Return [x, y] of the center of cell containing provided text 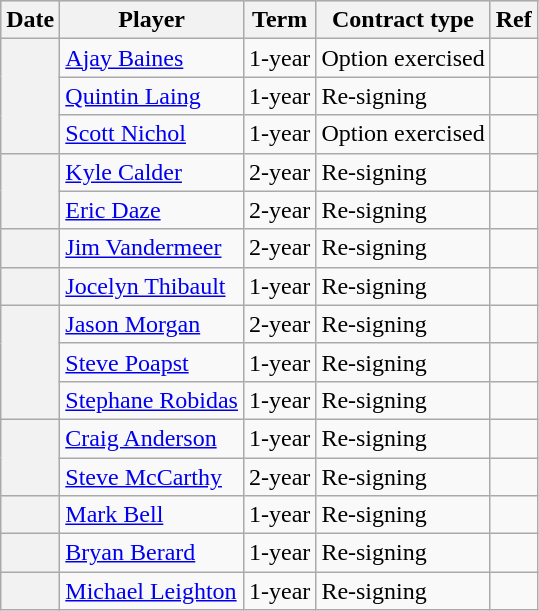
Contract type [403, 20]
Stephane Robidas [152, 400]
Mark Bell [152, 515]
Ref [514, 20]
Ajay Baines [152, 58]
Quintin Laing [152, 96]
Bryan Berard [152, 553]
Steve McCarthy [152, 477]
Steve Poapst [152, 362]
Eric Daze [152, 210]
Jocelyn Thibault [152, 286]
Michael Leighton [152, 591]
Jason Morgan [152, 324]
Craig Anderson [152, 438]
Jim Vandermeer [152, 248]
Kyle Calder [152, 172]
Player [152, 20]
Term [279, 20]
Date [30, 20]
Scott Nichol [152, 134]
